Detect which cell encompasses the target text, then output its [X, Y] center coordinate. 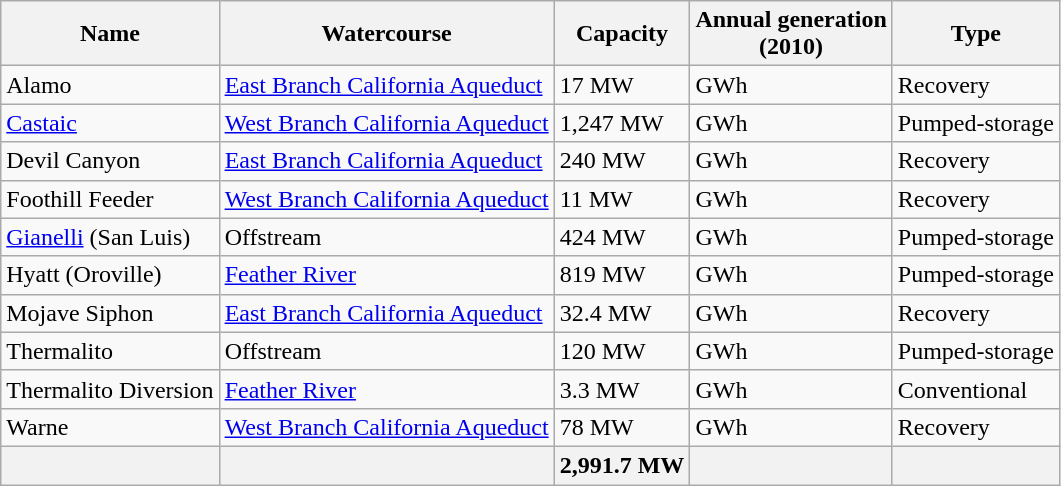
Type [976, 34]
Capacity [622, 34]
Name [110, 34]
78 MW [622, 427]
11 MW [622, 199]
Warne [110, 427]
Alamo [110, 85]
Castaic [110, 123]
Hyatt (Oroville) [110, 275]
Conventional [976, 389]
819 MW [622, 275]
3.3 MW [622, 389]
424 MW [622, 237]
Watercourse [386, 34]
Thermalito [110, 351]
1,247 MW [622, 123]
2,991.7 MW [622, 465]
17 MW [622, 85]
120 MW [622, 351]
240 MW [622, 161]
Mojave Siphon [110, 313]
Foothill Feeder [110, 199]
32.4 MW [622, 313]
Devil Canyon [110, 161]
Thermalito Diversion [110, 389]
Annual generation(2010) [791, 34]
Gianelli (San Luis) [110, 237]
